For the text-containing cell, return its midpoint in [X, Y] coordinate format. 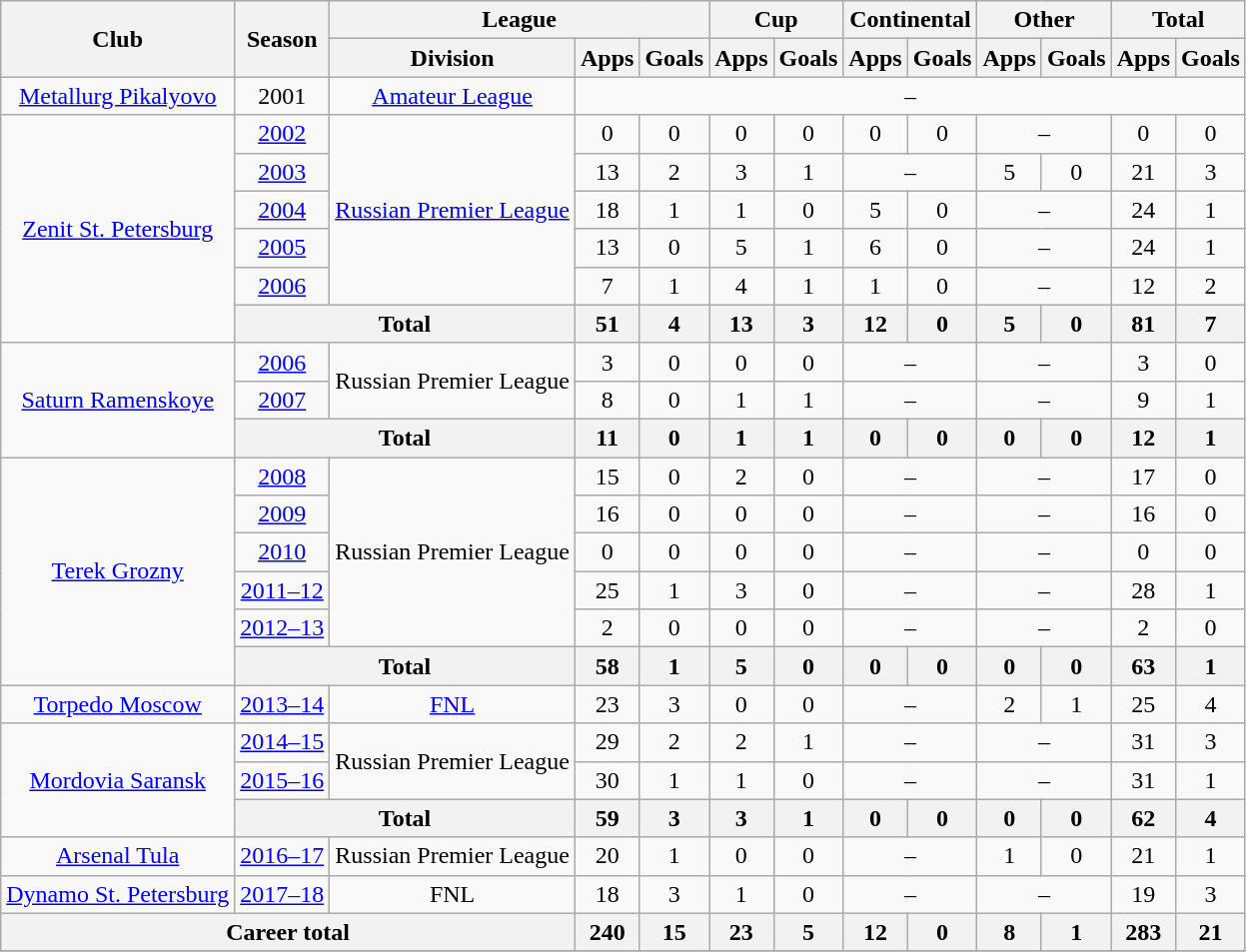
League [520, 20]
283 [1143, 932]
58 [607, 666]
81 [1143, 324]
63 [1143, 666]
Saturn Ramenskoye [118, 400]
Other [1044, 20]
9 [1143, 400]
62 [1143, 818]
2009 [282, 514]
Continental [910, 20]
17 [1143, 476]
Torpedo Moscow [118, 704]
Dynamo St. Petersburg [118, 894]
Terek Grozny [118, 571]
11 [607, 438]
2001 [282, 96]
Mordovia Saransk [118, 780]
30 [607, 780]
2017–18 [282, 894]
6 [875, 248]
2003 [282, 172]
Career total [288, 932]
59 [607, 818]
Division [453, 58]
19 [1143, 894]
28 [1143, 590]
2010 [282, 552]
Zenit St. Petersburg [118, 229]
2008 [282, 476]
Club [118, 39]
Season [282, 39]
Arsenal Tula [118, 856]
Amateur League [453, 96]
51 [607, 324]
2002 [282, 134]
240 [607, 932]
2011–12 [282, 590]
2004 [282, 210]
2013–14 [282, 704]
2005 [282, 248]
Cup [776, 20]
Metallurg Pikalyovo [118, 96]
2016–17 [282, 856]
2015–16 [282, 780]
20 [607, 856]
2007 [282, 400]
29 [607, 742]
2012–13 [282, 628]
2014–15 [282, 742]
